Provide the (x, y) coordinate of the cell's center where the given text is located.  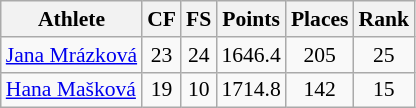
19 (162, 90)
CF (162, 19)
Points (250, 19)
25 (384, 55)
23 (162, 55)
Places (320, 19)
Athlete (72, 19)
205 (320, 55)
1714.8 (250, 90)
Rank (384, 19)
142 (320, 90)
Hana Mašková (72, 90)
24 (198, 55)
Jana Mrázková (72, 55)
15 (384, 90)
1646.4 (250, 55)
10 (198, 90)
FS (198, 19)
